Identify which cell holds the provided text, then report its (x, y) central coordinate. 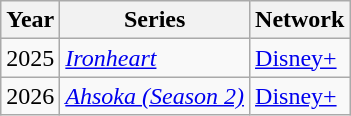
2025 (30, 58)
Year (30, 20)
Network (300, 20)
Ironheart (155, 58)
2026 (30, 96)
Series (155, 20)
Ahsoka (Season 2) (155, 96)
